Detect which cell encompasses the target text, then output its (x, y) center coordinate. 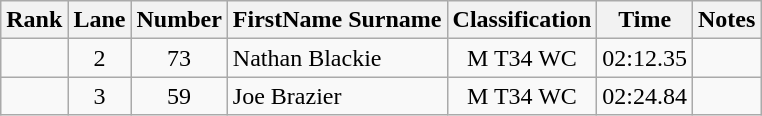
3 (100, 96)
73 (179, 58)
FirstName Surname (337, 20)
02:12.35 (645, 58)
Classification (522, 20)
Time (645, 20)
Rank (34, 20)
02:24.84 (645, 96)
Lane (100, 20)
Notes (727, 20)
2 (100, 58)
59 (179, 96)
Joe Brazier (337, 96)
Number (179, 20)
Nathan Blackie (337, 58)
